Return the [X, Y] coordinate for the center point of the cell that contains the specified text.  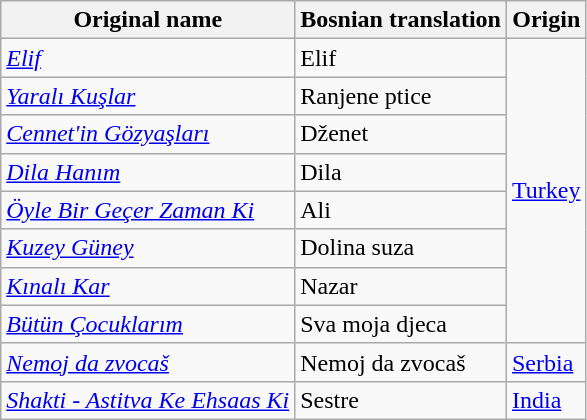
Shakti - Astitva Ke Ehsaas Ki [148, 400]
Dolina suza [401, 248]
Turkey [546, 191]
Dženet [401, 134]
Kuzey Güney [148, 248]
Cennet'in Gözyaşları [148, 134]
Bütün Çocuklarım [148, 324]
Serbia [546, 362]
Original name [148, 20]
Dila [401, 172]
Ranjene ptice [401, 96]
Öyle Bir Geçer Zaman Ki [148, 210]
Ali [401, 210]
Bosnian translation [401, 20]
Yaralı Kuşlar [148, 96]
India [546, 400]
Dila Hanım [148, 172]
Sva moja djeca [401, 324]
Origin [546, 20]
Sestre [401, 400]
Kınalı Kar [148, 286]
Nazar [401, 286]
